Scan for the cell matching the given text and deliver its [X, Y] coordinate at center. 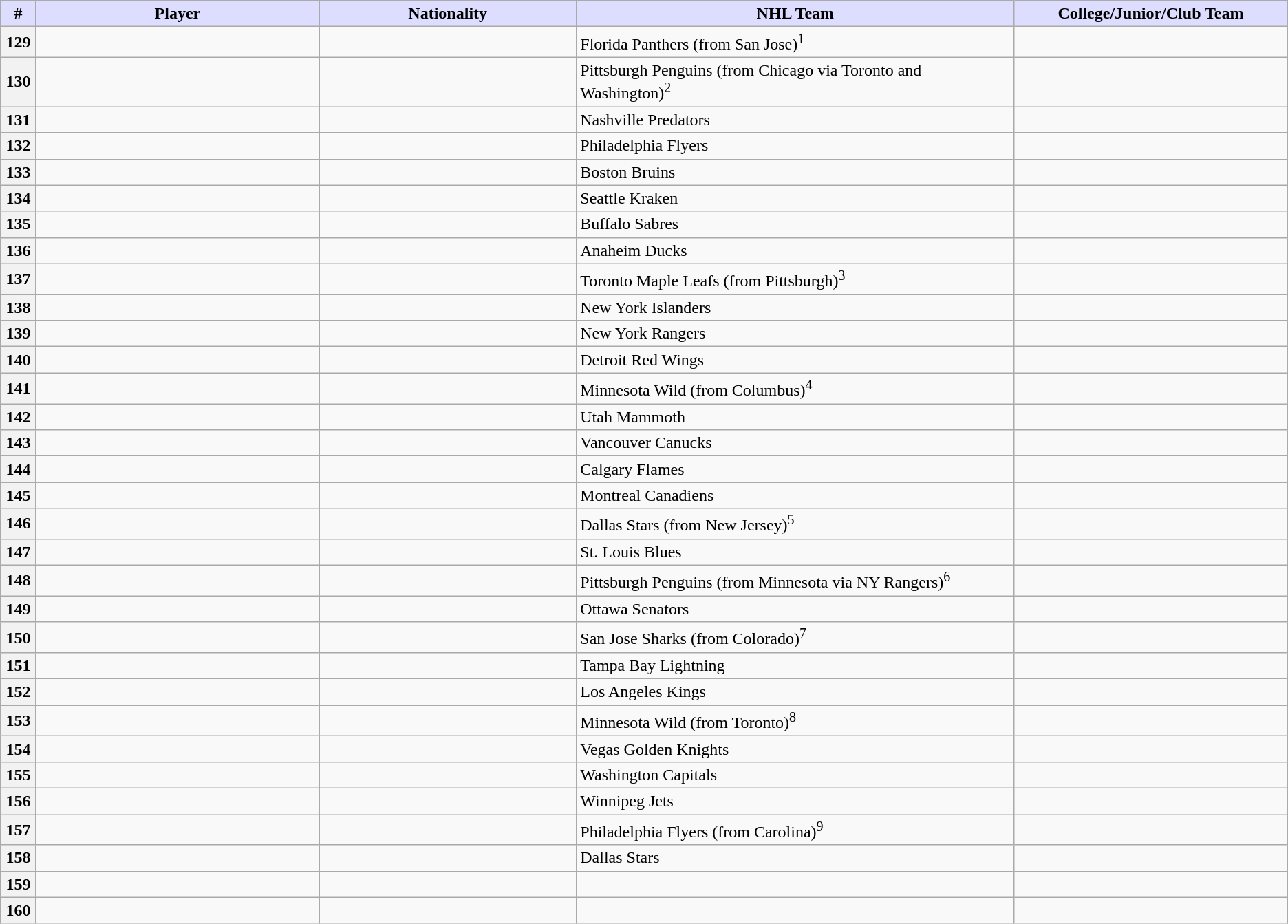
Tampa Bay Lightning [795, 666]
130 [18, 82]
135 [18, 224]
129 [18, 43]
Los Angeles Kings [795, 692]
150 [18, 637]
Boston Bruins [795, 172]
156 [18, 801]
136 [18, 250]
152 [18, 692]
154 [18, 749]
131 [18, 120]
Dallas Stars (from New Jersey)5 [795, 524]
142 [18, 417]
Washington Capitals [795, 775]
# [18, 14]
Florida Panthers (from San Jose)1 [795, 43]
Montreal Canadiens [795, 495]
Minnesota Wild (from Columbus)4 [795, 388]
New York Rangers [795, 334]
147 [18, 552]
Toronto Maple Leafs (from Pittsburgh)3 [795, 279]
143 [18, 443]
Seattle Kraken [795, 198]
St. Louis Blues [795, 552]
160 [18, 910]
149 [18, 609]
134 [18, 198]
Detroit Red Wings [795, 360]
133 [18, 172]
148 [18, 581]
159 [18, 884]
132 [18, 146]
Anaheim Ducks [795, 250]
157 [18, 830]
155 [18, 775]
Pittsburgh Penguins (from Minnesota via NY Rangers)6 [795, 581]
Pittsburgh Penguins (from Chicago via Toronto and Washington)2 [795, 82]
158 [18, 858]
Winnipeg Jets [795, 801]
146 [18, 524]
San Jose Sharks (from Colorado)7 [795, 637]
Nashville Predators [795, 120]
140 [18, 360]
Buffalo Sabres [795, 224]
137 [18, 279]
Calgary Flames [795, 469]
Vancouver Canucks [795, 443]
New York Islanders [795, 308]
Philadelphia Flyers (from Carolina)9 [795, 830]
Minnesota Wild (from Toronto)8 [795, 721]
Nationality [448, 14]
138 [18, 308]
153 [18, 721]
Utah Mammoth [795, 417]
Dallas Stars [795, 858]
College/Junior/Club Team [1151, 14]
139 [18, 334]
NHL Team [795, 14]
145 [18, 495]
Ottawa Senators [795, 609]
144 [18, 469]
Player [178, 14]
Vegas Golden Knights [795, 749]
Philadelphia Flyers [795, 146]
151 [18, 666]
141 [18, 388]
